Search for the cell housing the specified text and yield its [x, y] center coordinate. 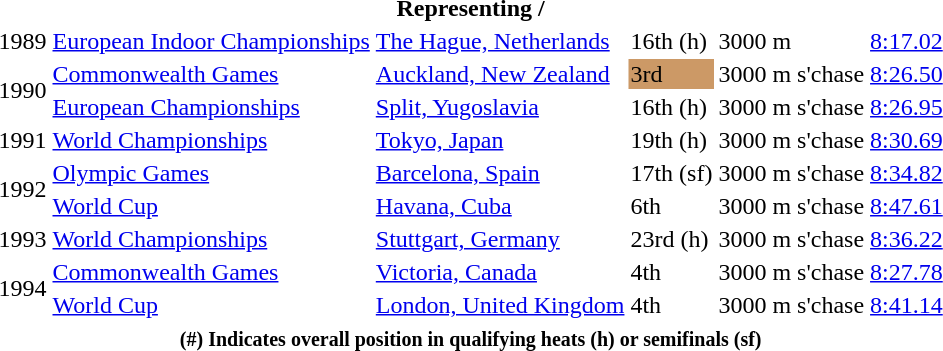
3000 m [792, 41]
17th (sf) [672, 173]
Barcelona, Spain [500, 173]
European Indoor Championships [211, 41]
23rd (h) [672, 239]
Havana, Cuba [500, 206]
The Hague, Netherlands [500, 41]
London, United Kingdom [500, 305]
Victoria, Canada [500, 272]
Stuttgart, Germany [500, 239]
6th [672, 206]
Olympic Games [211, 173]
3rd [672, 74]
19th (h) [672, 140]
Split, Yugoslavia [500, 107]
Tokyo, Japan [500, 140]
Auckland, New Zealand [500, 74]
European Championships [211, 107]
